Search for the cell housing the specified text and yield its [x, y] center coordinate. 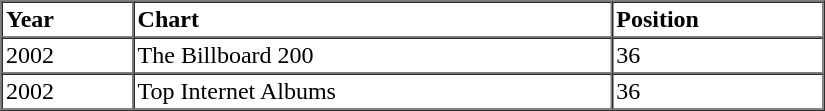
Position [718, 20]
Chart [372, 20]
Year [68, 20]
The Billboard 200 [372, 56]
Top Internet Albums [372, 92]
